Scan for the cell matching the given text and deliver its [x, y] coordinate at center. 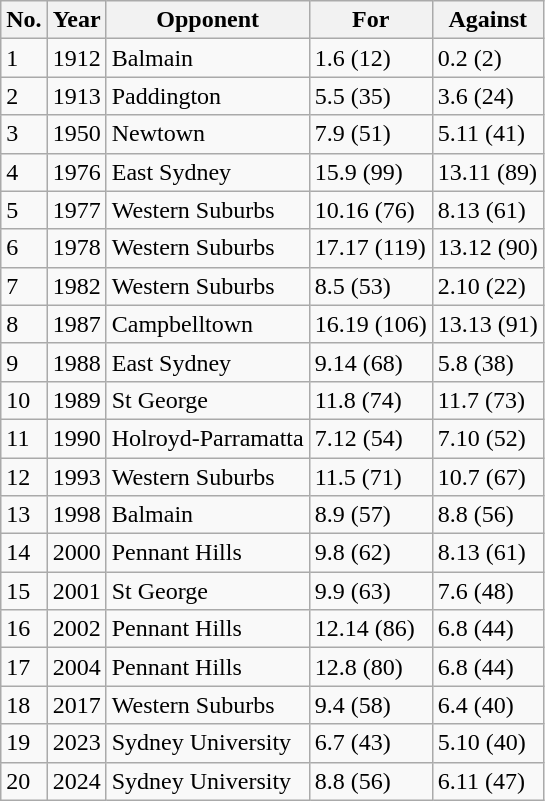
1988 [76, 362]
13.13 (91) [488, 324]
17.17 (119) [370, 248]
11.5 (71) [370, 477]
19 [24, 743]
Campbelltown [208, 324]
8.9 (57) [370, 515]
20 [24, 781]
Opponent [208, 20]
1993 [76, 477]
11 [24, 438]
1978 [76, 248]
16.19 (106) [370, 324]
10.7 (67) [488, 477]
2.10 (22) [488, 286]
8.5 (53) [370, 286]
9 [24, 362]
9.4 (58) [370, 705]
6.11 (47) [488, 781]
5 [24, 210]
6.7 (43) [370, 743]
12.8 (80) [370, 667]
13.11 (89) [488, 172]
7.9 (51) [370, 134]
13.12 (90) [488, 248]
7 [24, 286]
12.14 (86) [370, 629]
10.16 (76) [370, 210]
15.9 (99) [370, 172]
13 [24, 515]
18 [24, 705]
2004 [76, 667]
17 [24, 667]
2002 [76, 629]
11.8 (74) [370, 400]
14 [24, 553]
1990 [76, 438]
4 [24, 172]
12 [24, 477]
2000 [76, 553]
For [370, 20]
1.6 (12) [370, 58]
1976 [76, 172]
2001 [76, 591]
1989 [76, 400]
1912 [76, 58]
5.10 (40) [488, 743]
3 [24, 134]
3.6 (24) [488, 96]
11.7 (73) [488, 400]
5.8 (38) [488, 362]
6.4 (40) [488, 705]
2024 [76, 781]
10 [24, 400]
7.12 (54) [370, 438]
8 [24, 324]
1913 [76, 96]
Newtown [208, 134]
0.2 (2) [488, 58]
1987 [76, 324]
5.5 (35) [370, 96]
1 [24, 58]
2023 [76, 743]
Year [76, 20]
1982 [76, 286]
5.11 (41) [488, 134]
1998 [76, 515]
2 [24, 96]
7.10 (52) [488, 438]
9.14 (68) [370, 362]
9.9 (63) [370, 591]
2017 [76, 705]
Paddington [208, 96]
No. [24, 20]
Against [488, 20]
16 [24, 629]
7.6 (48) [488, 591]
1977 [76, 210]
1950 [76, 134]
9.8 (62) [370, 553]
15 [24, 591]
6 [24, 248]
Holroyd-Parramatta [208, 438]
